Capture the cell that displays the provided text and extract its [X, Y] central coordinate. 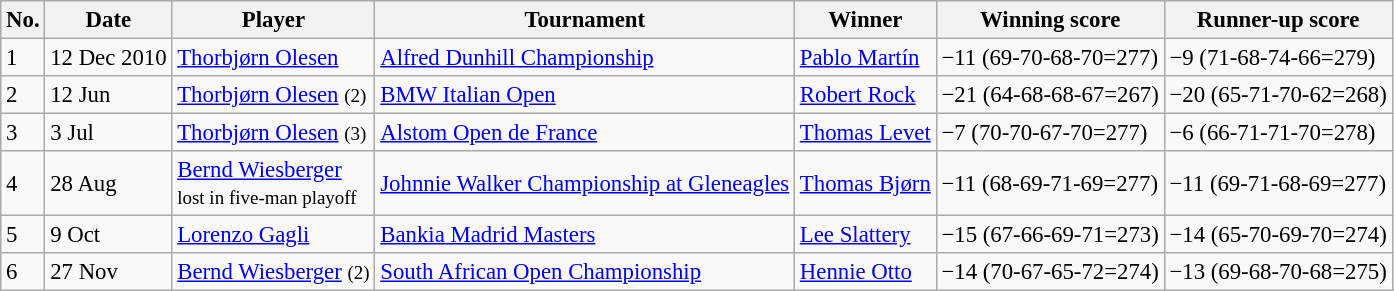
5 [23, 235]
Bernd Wiesbergerlost in five-man playoff [274, 184]
Thomas Levet [866, 133]
Lee Slattery [866, 235]
−11 (68-69-71-69=277) [1050, 184]
Alstom Open de France [585, 133]
3 [23, 133]
−11 (69-71-68-69=277) [1278, 184]
Date [108, 20]
Pablo Martín [866, 58]
Thorbjørn Olesen [274, 58]
4 [23, 184]
2 [23, 95]
−11 (69-70-68-70=277) [1050, 58]
−20 (65-71-70-62=268) [1278, 95]
Tournament [585, 20]
3 Jul [108, 133]
12 Dec 2010 [108, 58]
Bankia Madrid Masters [585, 235]
Johnnie Walker Championship at Gleneagles [585, 184]
1 [23, 58]
BMW Italian Open [585, 95]
12 Jun [108, 95]
Robert Rock [866, 95]
−21 (64-68-68-67=267) [1050, 95]
Thomas Bjørn [866, 184]
−15 (67-66-69-71=273) [1050, 235]
Alfred Dunhill Championship [585, 58]
Player [274, 20]
Winner [866, 20]
Runner-up score [1278, 20]
−14 (65-70-69-70=274) [1278, 235]
Lorenzo Gagli [274, 235]
−9 (71-68-74-66=279) [1278, 58]
−7 (70-70-67-70=277) [1050, 133]
No. [23, 20]
Thorbjørn Olesen (3) [274, 133]
Winning score [1050, 20]
Thorbjørn Olesen (2) [274, 95]
28 Aug [108, 184]
9 Oct [108, 235]
−6 (66-71-71-70=278) [1278, 133]
